Pinpoint the cell where the given text exists, returning its (x, y) midpoint coordinate. 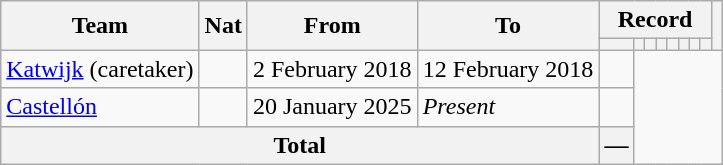
Castellón (100, 107)
Katwijk (caretaker) (100, 69)
From (332, 26)
Nat (223, 26)
Record (655, 20)
Team (100, 26)
To (508, 26)
12 February 2018 (508, 69)
2 February 2018 (332, 69)
Present (508, 107)
20 January 2025 (332, 107)
— (616, 145)
Total (300, 145)
